Identify which cell holds the provided text, then report its [X, Y] central coordinate. 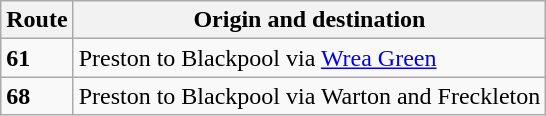
Preston to Blackpool via Warton and Freckleton [310, 96]
Route [37, 20]
68 [37, 96]
Origin and destination [310, 20]
61 [37, 58]
Preston to Blackpool via Wrea Green [310, 58]
